Identify which cell holds the provided text, then report its (x, y) central coordinate. 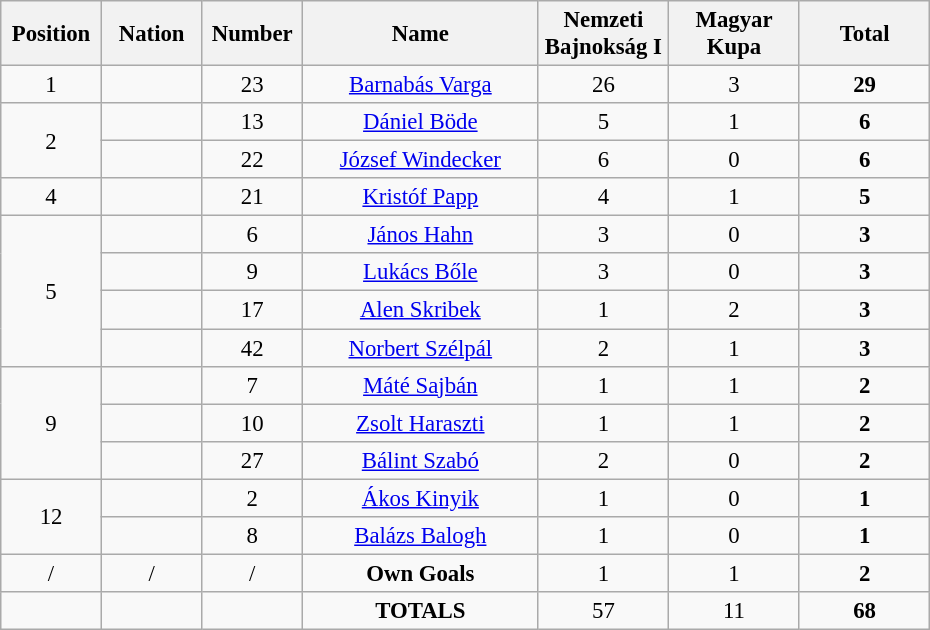
Dániel Böde (421, 122)
Name (421, 34)
Number (252, 34)
27 (252, 460)
Barnabás Varga (421, 85)
8 (252, 536)
42 (252, 348)
57 (604, 611)
26 (604, 85)
Alen Skribek (421, 310)
Bálint Szabó (421, 460)
Ákos Kinyik (421, 498)
23 (252, 85)
68 (864, 611)
Kristóf Papp (421, 197)
TOTALS (421, 611)
7 (252, 385)
Balázs Balogh (421, 536)
29 (864, 85)
12 (52, 516)
Norbert Szélpál (421, 348)
11 (734, 611)
Position (52, 34)
Nemzeti Bajnokság I (604, 34)
Magyar Kupa (734, 34)
10 (252, 423)
József Windecker (421, 160)
17 (252, 310)
13 (252, 122)
21 (252, 197)
Lukács Bőle (421, 273)
Máté Sajbán (421, 385)
Own Goals (421, 573)
János Hahn (421, 235)
22 (252, 160)
Nation (152, 34)
Zsolt Haraszti (421, 423)
Total (864, 34)
